Return the (x, y) coordinate for the center point of the cell that contains the specified text.  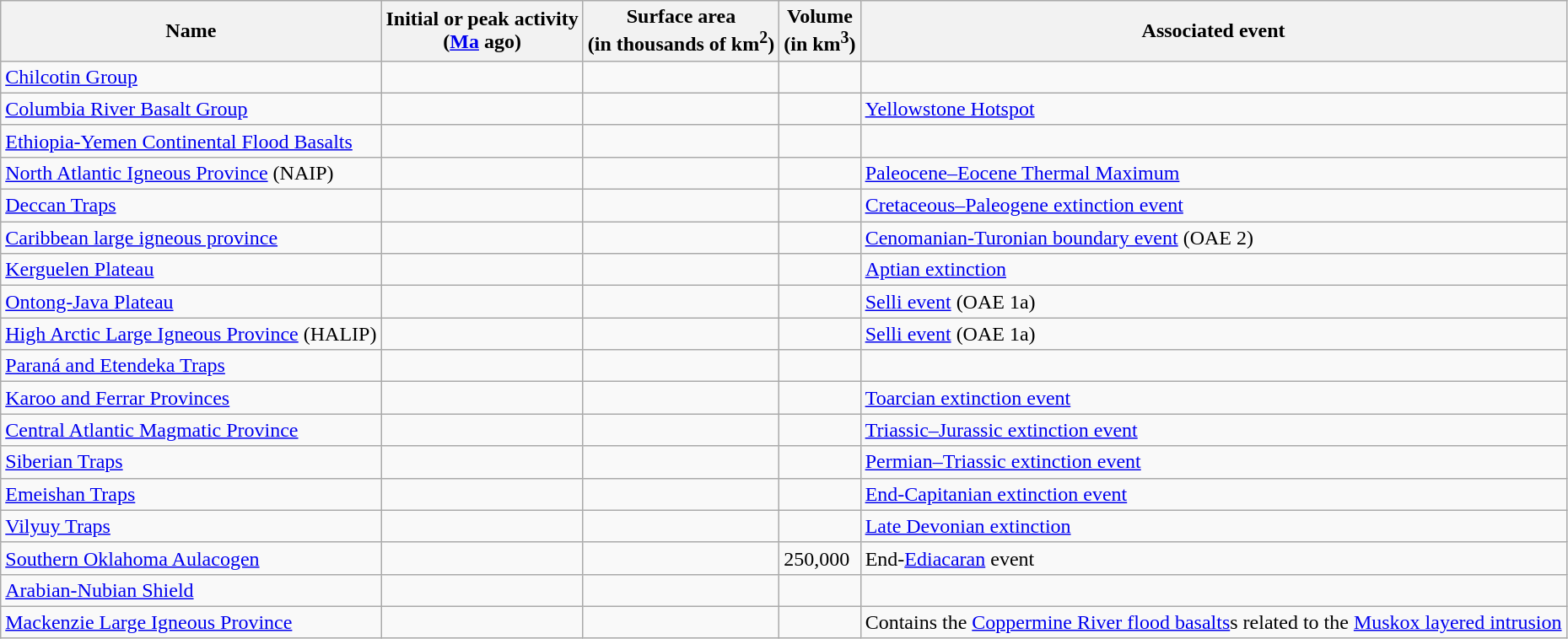
Kerguelen Plateau (191, 270)
Aptian extinction (1213, 270)
Ontong-Java Plateau (191, 302)
Chilcotin Group (191, 77)
Cretaceous–Paleogene extinction event (1213, 206)
Initial or peak activity(Ma ago) (482, 31)
Triassic–Jurassic extinction event (1213, 430)
Paraná and Etendeka Traps (191, 366)
Arabian-Nubian Shield (191, 590)
Central Atlantic Magmatic Province (191, 430)
End-Ediacaran event (1213, 558)
250,000 (820, 558)
Cenomanian-Turonian boundary event (OAE 2) (1213, 238)
Permian–Triassic extinction event (1213, 462)
High Arctic Large Igneous Province (HALIP) (191, 334)
Siberian Traps (191, 462)
Karoo and Ferrar Provinces (191, 398)
North Atlantic Igneous Province (NAIP) (191, 173)
End-Capitanian extinction event (1213, 494)
Deccan Traps (191, 206)
Columbia River Basalt Group (191, 109)
Vilyuy Traps (191, 526)
Caribbean large igneous province (191, 238)
Contains the Coppermine River flood basaltss related to the Muskox layered intrusion (1213, 622)
Ethiopia-Yemen Continental Flood Basalts (191, 141)
Emeishan Traps (191, 494)
Late Devonian extinction (1213, 526)
Mackenzie Large Igneous Province (191, 622)
Volume(in km3) (820, 31)
Name (191, 31)
Associated event (1213, 31)
Toarcian extinction event (1213, 398)
Surface area(in thousands of km2) (681, 31)
Yellowstone Hotspot (1213, 109)
Paleocene–Eocene Thermal Maximum (1213, 173)
Southern Oklahoma Aulacogen (191, 558)
